Scan for the cell matching the given text and deliver its [x, y] coordinate at center. 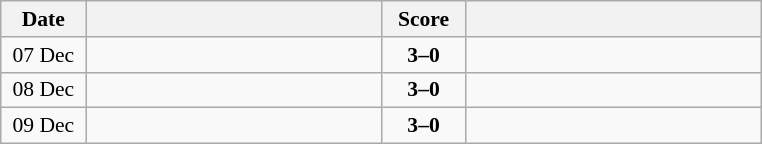
Date [44, 19]
07 Dec [44, 55]
Score [424, 19]
09 Dec [44, 126]
08 Dec [44, 90]
